From the cell containing the given text, extract its center point as (X, Y) coordinate. 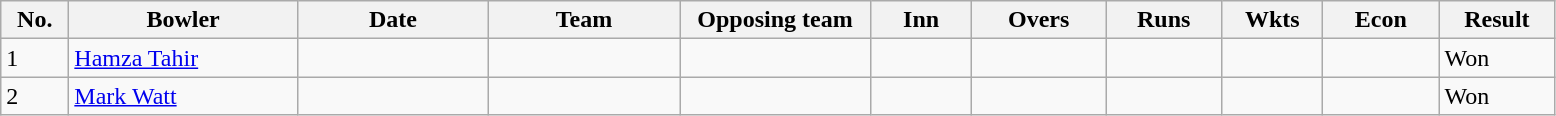
Date (392, 20)
Inn (922, 20)
Econ (1381, 20)
Wkts (1272, 20)
Result (1497, 20)
Overs (1039, 20)
Opposing team (776, 20)
Runs (1164, 20)
Team (584, 20)
Bowler (184, 20)
2 (35, 96)
Hamza Tahir (184, 58)
No. (35, 20)
Mark Watt (184, 96)
1 (35, 58)
